Return [X, Y] of the center of cell containing provided text 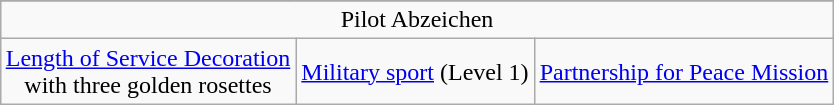
Length of Service Decorationwith three golden rosettes [148, 72]
Partnership for Peace Mission [684, 72]
Military sport (Level 1) [415, 72]
Pilot Abzeichen [417, 20]
